Determine the [X, Y] coordinate at the center of the cell enclosing the given text.  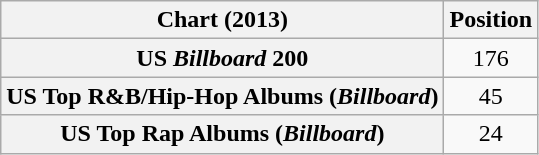
US Top Rap Albums (Billboard) [222, 134]
US Top R&B/Hip-Hop Albums (Billboard) [222, 96]
24 [491, 134]
176 [491, 58]
Chart (2013) [222, 20]
45 [491, 96]
Position [491, 20]
US Billboard 200 [222, 58]
